Output the [x, y] coordinate of the center of the cell containing the given text.  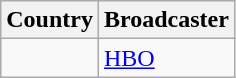
Broadcaster [166, 20]
Country [50, 20]
HBO [166, 58]
